Search for the cell housing the specified text and yield its (X, Y) center coordinate. 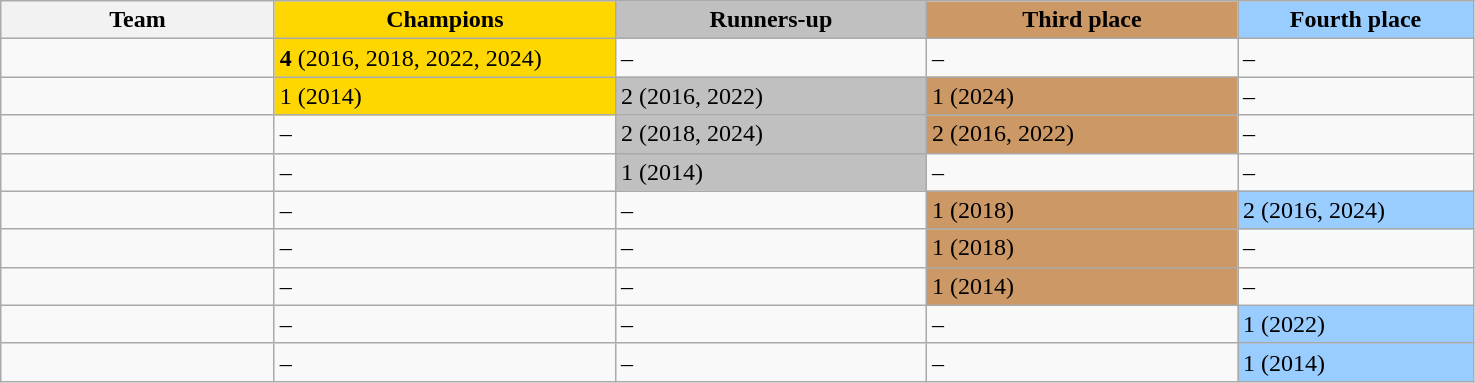
2 (2018, 2024) (770, 134)
Runners-up (770, 20)
Fourth place (1356, 20)
Team (138, 20)
2 (2016, 2024) (1356, 210)
1 (2024) (1082, 96)
1 (2022) (1356, 324)
Third place (1082, 20)
4 (2016, 2018, 2022, 2024) (444, 58)
Champions (444, 20)
